Pinpoint the cell where the given text exists, returning its [x, y] midpoint coordinate. 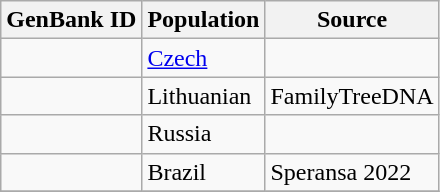
Speransa 2022 [352, 172]
Lithuanian [204, 96]
Population [204, 20]
FamilyTreeDNA [352, 96]
Czech [204, 58]
Brazil [204, 172]
Russia [204, 134]
Source [352, 20]
GenBank ID [72, 20]
